Determine the [x, y] coordinate at the center of the cell enclosing the given text.  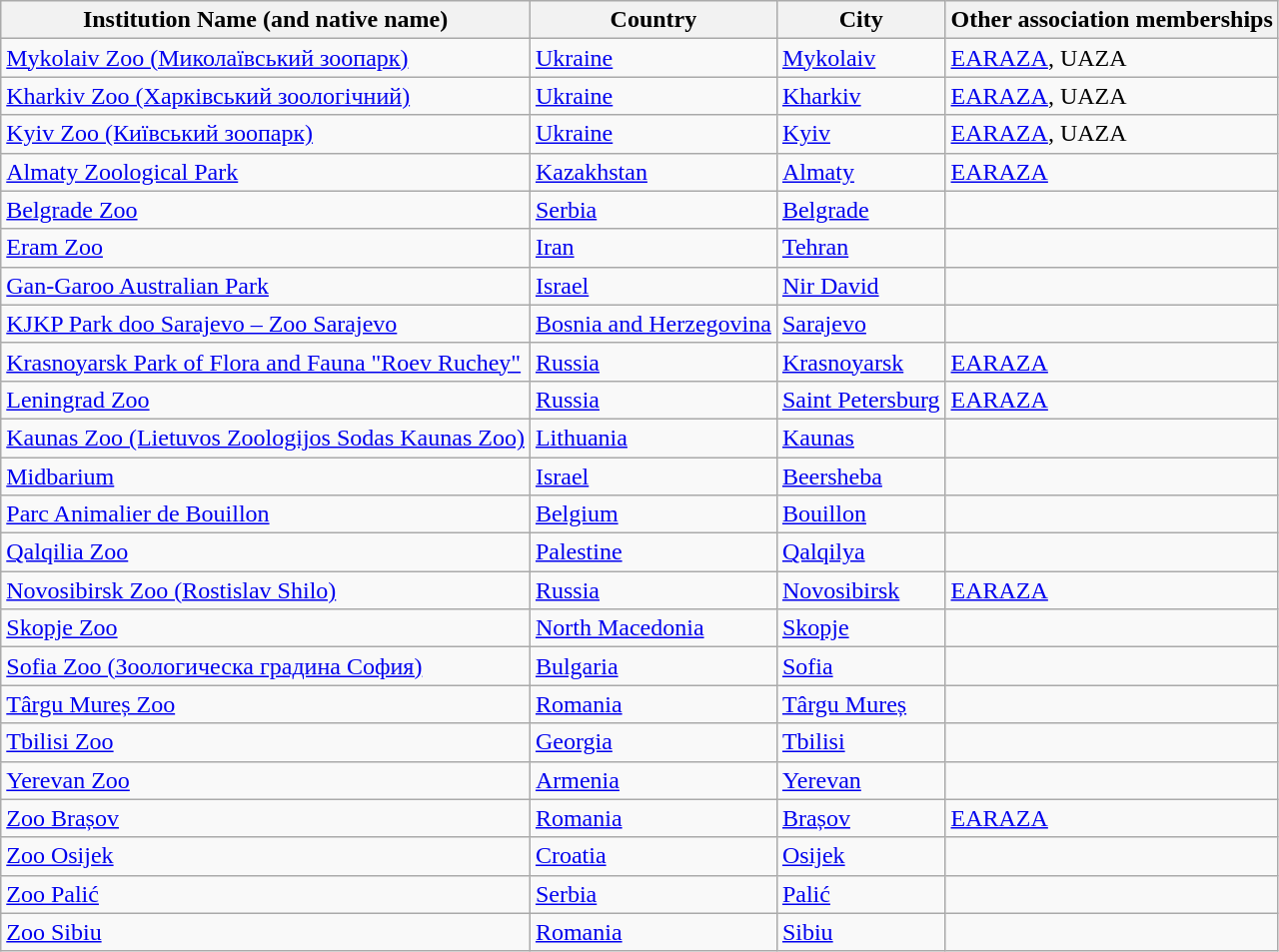
Bulgaria [653, 666]
Bosnia and Herzegovina [653, 324]
Brașov [861, 818]
Mykolaiv Zoo (Миколаївський зоопарк) [266, 58]
Qalqilia Zoo [266, 552]
Qalqilya [861, 552]
Tehran [861, 248]
Almaty [861, 172]
Belgrade Zoo [266, 210]
Sarajevo [861, 324]
Skopje Zoo [266, 628]
Kaunas [861, 438]
Midbarium [266, 476]
Palestine [653, 552]
Zoo Palić [266, 894]
Tbilisi Zoo [266, 742]
KJKP Park doo Sarajevo – Zoo Sarajevo [266, 324]
Saint Petersburg [861, 400]
Belgrade [861, 210]
Mykolaiv [861, 58]
City [861, 20]
Parc Animalier de Bouillon [266, 514]
Sibiu [861, 932]
Beersheba [861, 476]
Yerevan [861, 780]
Palić [861, 894]
Belgium [653, 514]
Yerevan Zoo [266, 780]
Other association memberships [1111, 20]
Osijek [861, 856]
Country [653, 20]
Tbilisi [861, 742]
Zoo Sibiu [266, 932]
Kharkiv Zoo (Харківський зоологічний) [266, 96]
Krasnoyarsk Park of Flora and Fauna "Roev Ruchey" [266, 362]
Zoo Osijek [266, 856]
Gan-Garoo Australian Park [266, 286]
Iran [653, 248]
Novosibirsk [861, 590]
Croatia [653, 856]
Lithuania [653, 438]
Kazakhstan [653, 172]
Institution Name (and native name) [266, 20]
Târgu Mureș [861, 704]
North Macedonia [653, 628]
Kharkiv [861, 96]
Bouillon [861, 514]
Târgu Mureș Zoo [266, 704]
Sofia [861, 666]
Zoo Brașov [266, 818]
Eram Zoo [266, 248]
Georgia [653, 742]
Leningrad Zoo [266, 400]
Nir David [861, 286]
Krasnoyarsk [861, 362]
Kyiv Zoo (Київський зоопарк) [266, 134]
Sofia Zoo (Зоологическа градина София) [266, 666]
Almaty Zoological Park [266, 172]
Skopje [861, 628]
Kaunas Zoo (Lietuvos Zoologijos Sodas Kaunas Zoo) [266, 438]
Novosibirsk Zoo (Rostislav Shilo) [266, 590]
Kyiv [861, 134]
Armenia [653, 780]
